Return the [x, y] coordinate for the center point of the cell that contains the specified text.  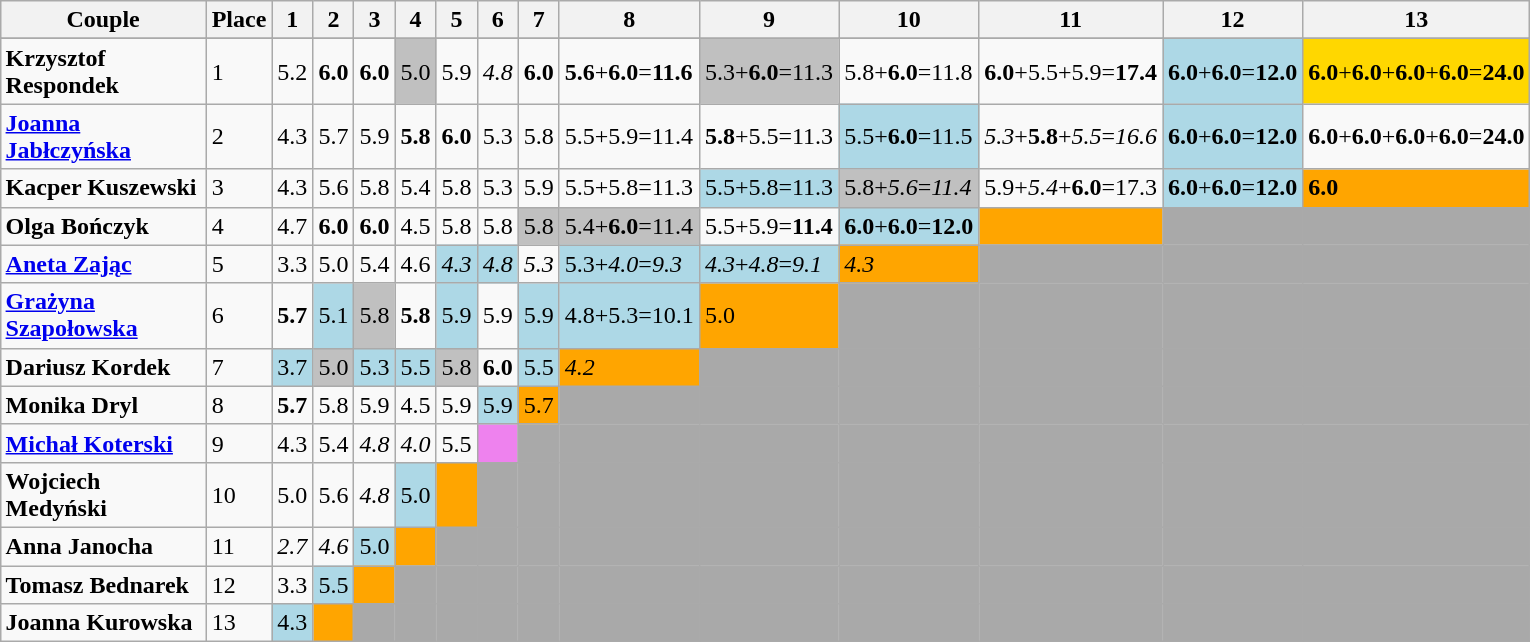
Grażyna Szapołowska [103, 316]
5.2 [292, 72]
Olga Bończyk [103, 226]
3.7 [292, 367]
Krzysztof Respondek [103, 72]
4.3+4.8=9.1 [768, 264]
Monika Dryl [103, 405]
Kacper Kuszewski [103, 188]
Place [239, 20]
5.1 [334, 316]
Joanna Jabłczyńska [103, 136]
5.9+5.4+6.0=17.3 [1071, 188]
Dariusz Kordek [103, 367]
Michał Koterski [103, 443]
Couple [103, 20]
Aneta Zając [103, 264]
4.7 [292, 226]
4.0 [416, 443]
5.4+6.0=11.4 [629, 226]
5.3+5.8+5.5=16.6 [1071, 136]
Anna Janocha [103, 546]
5.5+6.0=11.5 [909, 136]
Joanna Kurowska [103, 623]
5.3+6.0=11.3 [768, 72]
5.3+4.0=9.3 [629, 264]
2.7 [292, 546]
Wojciech Medyński [103, 494]
6.0+5.5+5.9=17.4 [1071, 72]
5.8+5.6=11.4 [909, 188]
Tomasz Bednarek [103, 585]
5.6+6.0=11.6 [629, 72]
5.8+5.5=11.3 [768, 136]
5.8+6.0=11.8 [909, 72]
4.2 [629, 367]
4.8+5.3=10.1 [629, 316]
